Output the [x, y] coordinate of the center of the cell containing the given text.  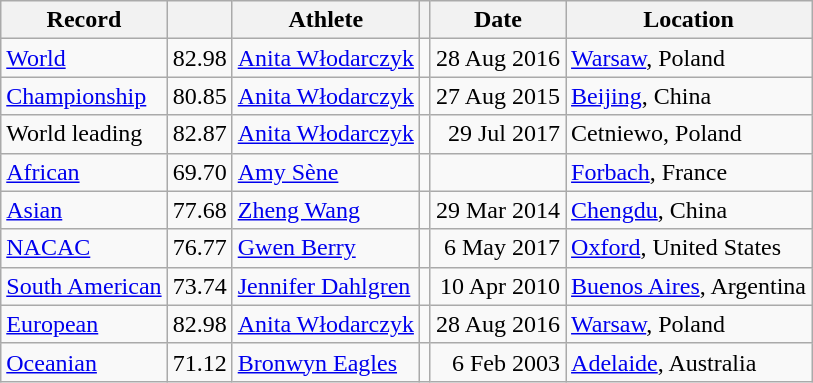
29 Jul 2017 [498, 134]
Gwen Berry [326, 248]
Record [84, 20]
Bronwyn Eagles [326, 362]
Beijing, China [689, 96]
Buenos Aires, Argentina [689, 286]
Oxford, United States [689, 248]
Oceanian [84, 362]
World [84, 58]
NACAC [84, 248]
6 Feb 2003 [498, 362]
69.70 [200, 172]
Zheng Wang [326, 210]
76.77 [200, 248]
10 Apr 2010 [498, 286]
27 Aug 2015 [498, 96]
African [84, 172]
World leading [84, 134]
Date [498, 20]
Chengdu, China [689, 210]
Amy Sène [326, 172]
Asian [84, 210]
Championship [84, 96]
Forbach, France [689, 172]
80.85 [200, 96]
Adelaide, Australia [689, 362]
Athlete [326, 20]
29 Mar 2014 [498, 210]
6 May 2017 [498, 248]
82.87 [200, 134]
South American [84, 286]
73.74 [200, 286]
European [84, 324]
77.68 [200, 210]
71.12 [200, 362]
Cetniewo, Poland [689, 134]
Location [689, 20]
Jennifer Dahlgren [326, 286]
